Capture the cell that displays the provided text and extract its (x, y) central coordinate. 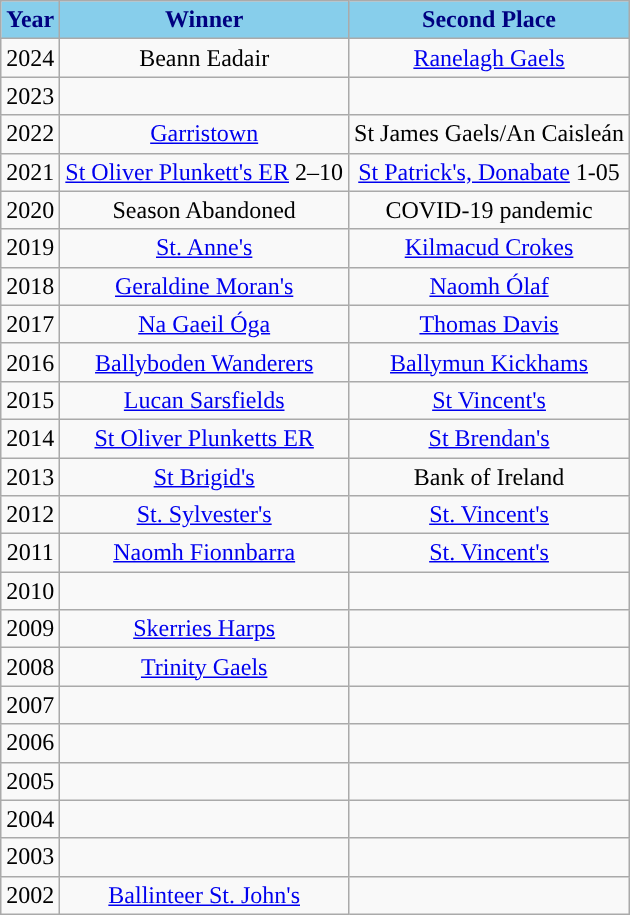
2018 (30, 286)
Year (30, 20)
Ballymun Kickhams (490, 362)
COVID-19 pandemic (490, 210)
Skerries Harps (204, 629)
Naomh Fionnbarra (204, 553)
Season Abandoned (204, 210)
Beann Eadair (204, 58)
2013 (30, 477)
Second Place (490, 20)
St Patrick's, Donabate 1-05 (490, 172)
Ballinteer St. John's (204, 895)
2005 (30, 781)
St Vincent's (490, 400)
Bank of Ireland (490, 477)
Lucan Sarsfields (204, 400)
Kilmacud Crokes (490, 248)
St James Gaels/An Caisleán (490, 134)
2021 (30, 172)
Ballyboden Wanderers (204, 362)
2007 (30, 705)
2020 (30, 210)
Winner (204, 20)
2024 (30, 58)
St Brigid's (204, 477)
2014 (30, 438)
2017 (30, 324)
St. Anne's (204, 248)
St. Sylvester's (204, 515)
2010 (30, 591)
2015 (30, 400)
2008 (30, 667)
2009 (30, 629)
St Brendan's (490, 438)
2004 (30, 819)
2011 (30, 553)
Na Gaeil Óga (204, 324)
2023 (30, 96)
2003 (30, 857)
St Oliver Plunkett's ER 2–10 (204, 172)
St Oliver Plunketts ER (204, 438)
Thomas Davis (490, 324)
2022 (30, 134)
2002 (30, 895)
2016 (30, 362)
Garristown (204, 134)
Ranelagh Gaels (490, 58)
2006 (30, 743)
Trinity Gaels (204, 667)
2012 (30, 515)
Naomh Ólaf (490, 286)
2019 (30, 248)
Geraldine Moran's (204, 286)
